For the text-containing cell, return its midpoint in (x, y) coordinate format. 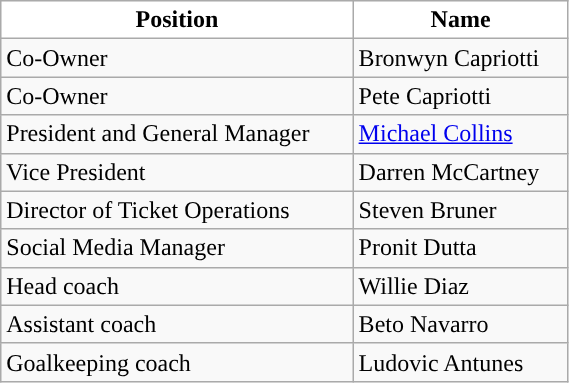
Ludovic Antunes (460, 362)
Head coach (177, 286)
Beto Navarro (460, 324)
Name (460, 20)
Steven Bruner (460, 210)
Willie Diaz (460, 286)
Director of Ticket Operations (177, 210)
Darren McCartney (460, 172)
Pete Capriotti (460, 96)
President and General Manager (177, 134)
Assistant coach (177, 324)
Goalkeeping coach (177, 362)
Vice President (177, 172)
Social Media Manager (177, 248)
Position (177, 20)
Pronit Dutta (460, 248)
Michael Collins (460, 134)
Bronwyn Capriotti (460, 58)
